Return the [X, Y] coordinate for the center point of the cell that contains the specified text.  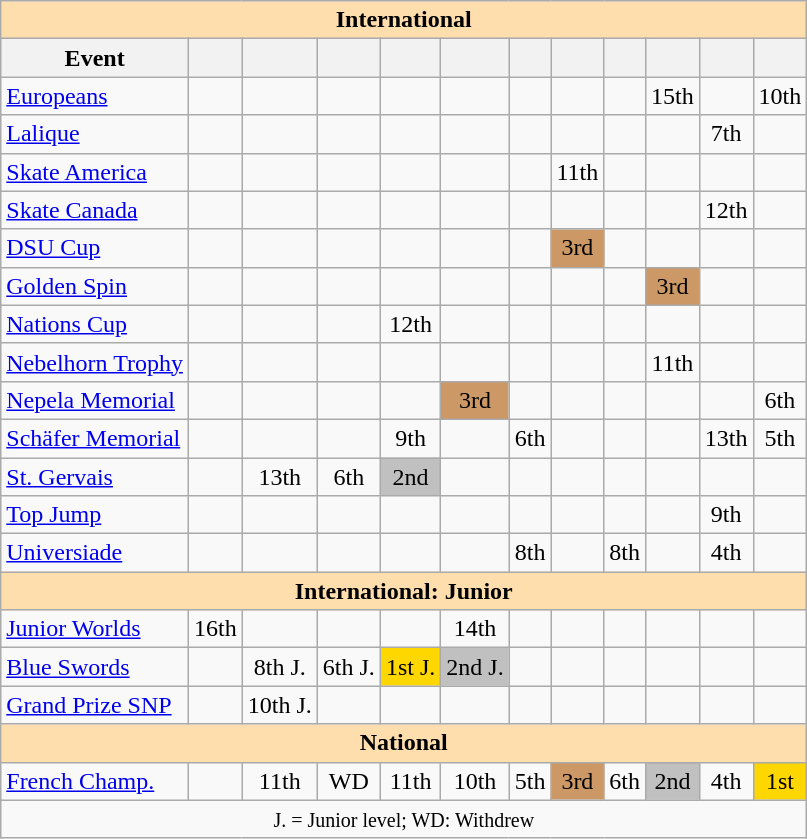
Nations Cup [95, 324]
6th J. [348, 667]
Lalique [95, 134]
Nebelhorn Trophy [95, 362]
Blue Swords [95, 667]
Skate America [95, 172]
Schäfer Memorial [95, 438]
Golden Spin [95, 286]
Event [95, 58]
Top Jump [95, 515]
16th [215, 629]
DSU Cup [95, 248]
St. Gervais [95, 477]
WD [348, 781]
French Champ. [95, 781]
Universiade [95, 553]
Europeans [95, 96]
2nd J. [475, 667]
Junior Worlds [95, 629]
International: Junior [404, 591]
14th [475, 629]
Nepela Memorial [95, 400]
7th [726, 134]
National [404, 743]
15th [673, 96]
Skate Canada [95, 210]
1st J. [410, 667]
J. = Junior level; WD: Withdrew [404, 819]
10th J. [280, 705]
International [404, 20]
1st [780, 781]
8th J. [280, 667]
Grand Prize SNP [95, 705]
